Provide the [X, Y] coordinate of the cell's center where the given text is located.  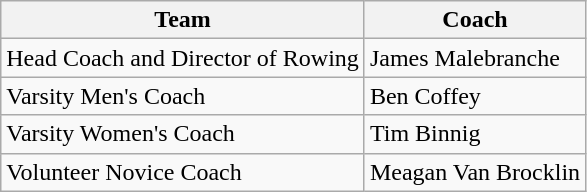
Volunteer Novice Coach [183, 172]
Team [183, 20]
Ben Coffey [474, 96]
James Malebranche [474, 58]
Head Coach and Director of Rowing [183, 58]
Meagan Van Brocklin [474, 172]
Varsity Women's Coach [183, 134]
Varsity Men's Coach [183, 96]
Tim Binnig [474, 134]
Coach [474, 20]
